Provide the [x, y] coordinate of the cell's center where the given text is located.  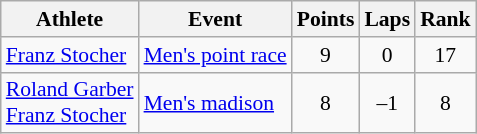
–1 [387, 102]
Event [216, 19]
Roland GarberFranz Stocher [70, 102]
9 [326, 55]
17 [446, 55]
Franz Stocher [70, 55]
Rank [446, 19]
Laps [387, 19]
Men's point race [216, 55]
0 [387, 55]
Men's madison [216, 102]
Athlete [70, 19]
Points [326, 19]
